Extract the (x, y) coordinate from the center of the cell holding the provided text.  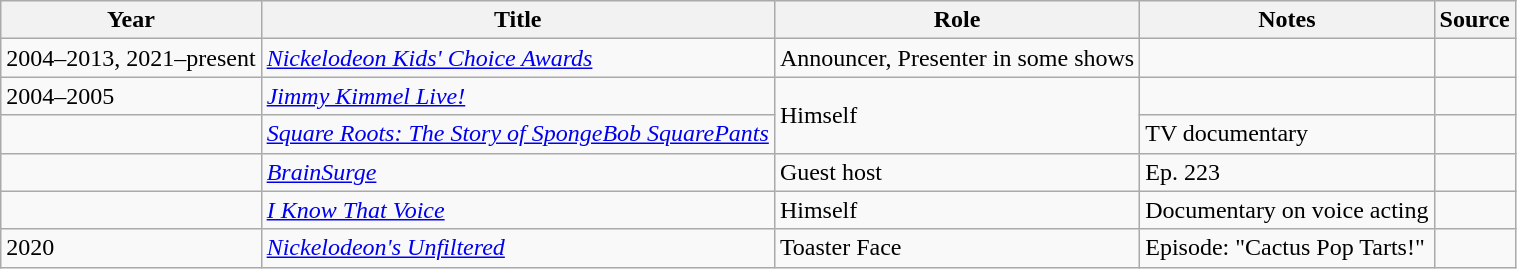
2020 (131, 248)
Role (956, 20)
Notes (1287, 20)
2004–2005 (131, 96)
Nickelodeon's Unfiltered (518, 248)
Ep. 223 (1287, 172)
TV documentary (1287, 134)
Title (518, 20)
Guest host (956, 172)
Year (131, 20)
Documentary on voice acting (1287, 210)
Jimmy Kimmel Live! (518, 96)
Toaster Face (956, 248)
BrainSurge (518, 172)
Announcer, Presenter in some shows (956, 58)
Episode: "Cactus Pop Tarts!" (1287, 248)
Square Roots: The Story of SpongeBob SquarePants (518, 134)
Source (1474, 20)
I Know That Voice (518, 210)
Nickelodeon Kids' Choice Awards (518, 58)
2004–2013, 2021–present (131, 58)
